Search for the cell housing the specified text and yield its (x, y) center coordinate. 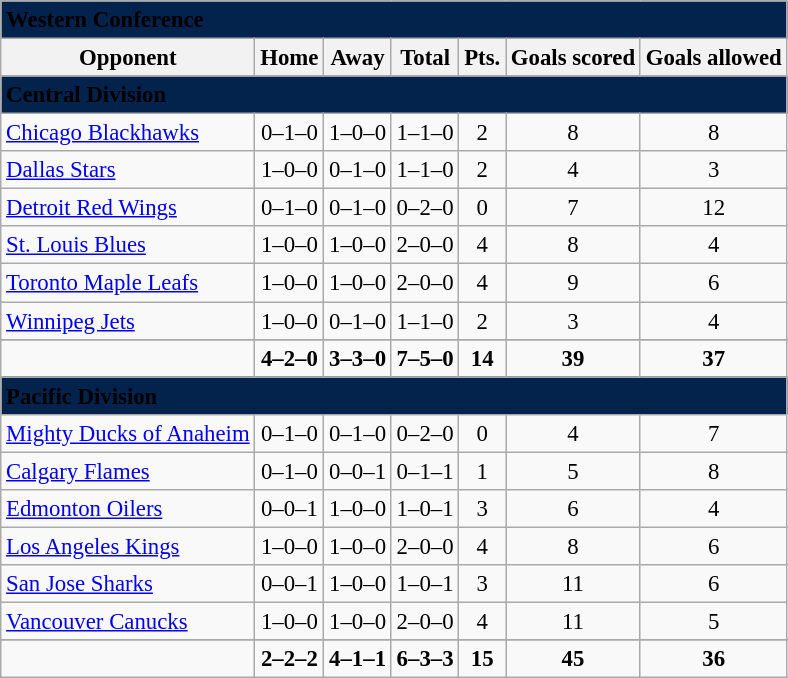
Goals allowed (714, 58)
Pacific Division (394, 396)
0–1–1 (425, 471)
4–1–1 (358, 659)
12 (714, 208)
Home (290, 58)
15 (482, 659)
San Jose Sharks (128, 584)
Toronto Maple Leafs (128, 283)
1 (482, 471)
7–5–0 (425, 358)
Chicago Blackhawks (128, 133)
Calgary Flames (128, 471)
36 (714, 659)
4–2–0 (290, 358)
39 (574, 358)
9 (574, 283)
Goals scored (574, 58)
St. Louis Blues (128, 245)
Mighty Ducks of Anaheim (128, 433)
Opponent (128, 58)
Edmonton Oilers (128, 509)
Total (425, 58)
Vancouver Canucks (128, 621)
6–3–3 (425, 659)
37 (714, 358)
Central Division (394, 95)
3–3–0 (358, 358)
Pts. (482, 58)
Western Conference (394, 20)
2–2–2 (290, 659)
Los Angeles Kings (128, 546)
Detroit Red Wings (128, 208)
Dallas Stars (128, 170)
14 (482, 358)
Away (358, 58)
45 (574, 659)
Winnipeg Jets (128, 321)
